Capture the cell that displays the provided text and extract its (x, y) central coordinate. 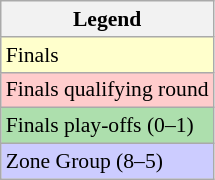
Legend (108, 19)
Finals qualifying round (108, 90)
Finals play-offs (0–1) (108, 126)
Zone Group (8–5) (108, 162)
Finals (108, 55)
